Return the (x, y) coordinate for the center point of the cell that contains the specified text.  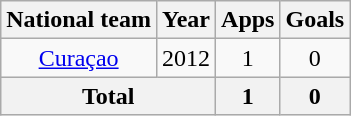
Total (108, 96)
Goals (315, 20)
National team (79, 20)
Apps (248, 20)
2012 (186, 58)
Year (186, 20)
Curaçao (79, 58)
